Locate the cell with the specified text and output its [x, y] center coordinate. 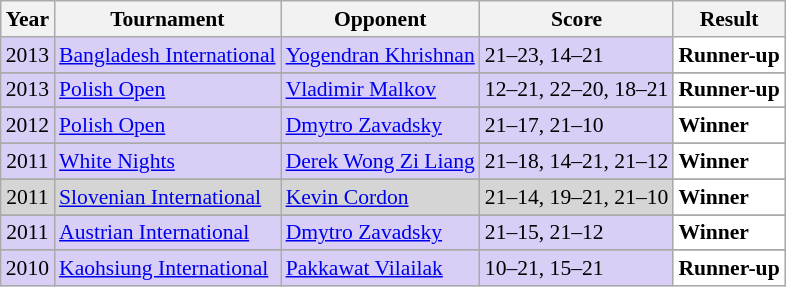
Slovenian International [168, 197]
21–15, 21–12 [577, 233]
12–21, 22–20, 18–21 [577, 90]
Kaohsiung International [168, 269]
Kevin Cordon [380, 197]
White Nights [168, 162]
Year [28, 19]
Score [577, 19]
2012 [28, 126]
Opponent [380, 19]
Vladimir Malkov [380, 90]
Pakkawat Vilailak [380, 269]
10–21, 15–21 [577, 269]
21–18, 14–21, 21–12 [577, 162]
Bangladesh International [168, 55]
Austrian International [168, 233]
2010 [28, 269]
Derek Wong Zi Liang [380, 162]
21–17, 21–10 [577, 126]
Yogendran Khrishnan [380, 55]
21–23, 14–21 [577, 55]
Tournament [168, 19]
21–14, 19–21, 21–10 [577, 197]
Result [728, 19]
